Provide the [X, Y] coordinate of the cell's center where the given text is located.  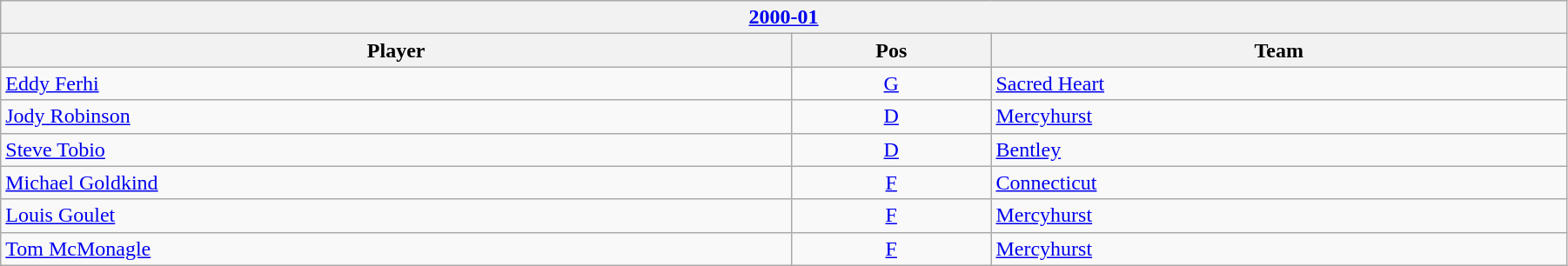
Pos [891, 50]
Steve Tobio [397, 150]
Bentley [1279, 150]
Eddy Ferhi [397, 83]
2000-01 [784, 17]
Tom McMonagle [397, 249]
Michael Goldkind [397, 183]
Jody Robinson [397, 116]
Sacred Heart [1279, 83]
Player [397, 50]
Connecticut [1279, 183]
Team [1279, 50]
Louis Goulet [397, 216]
G [891, 83]
